Find where the given text appears and provide that cell's center as (X, Y) coordinate. 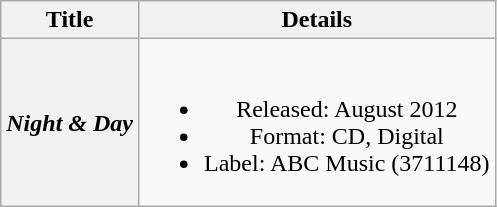
Title (70, 20)
Details (316, 20)
Night & Day (70, 122)
Released: August 2012Format: CD, DigitalLabel: ABC Music (3711148) (316, 122)
